Locate the cell with the specified text and output its [X, Y] center coordinate. 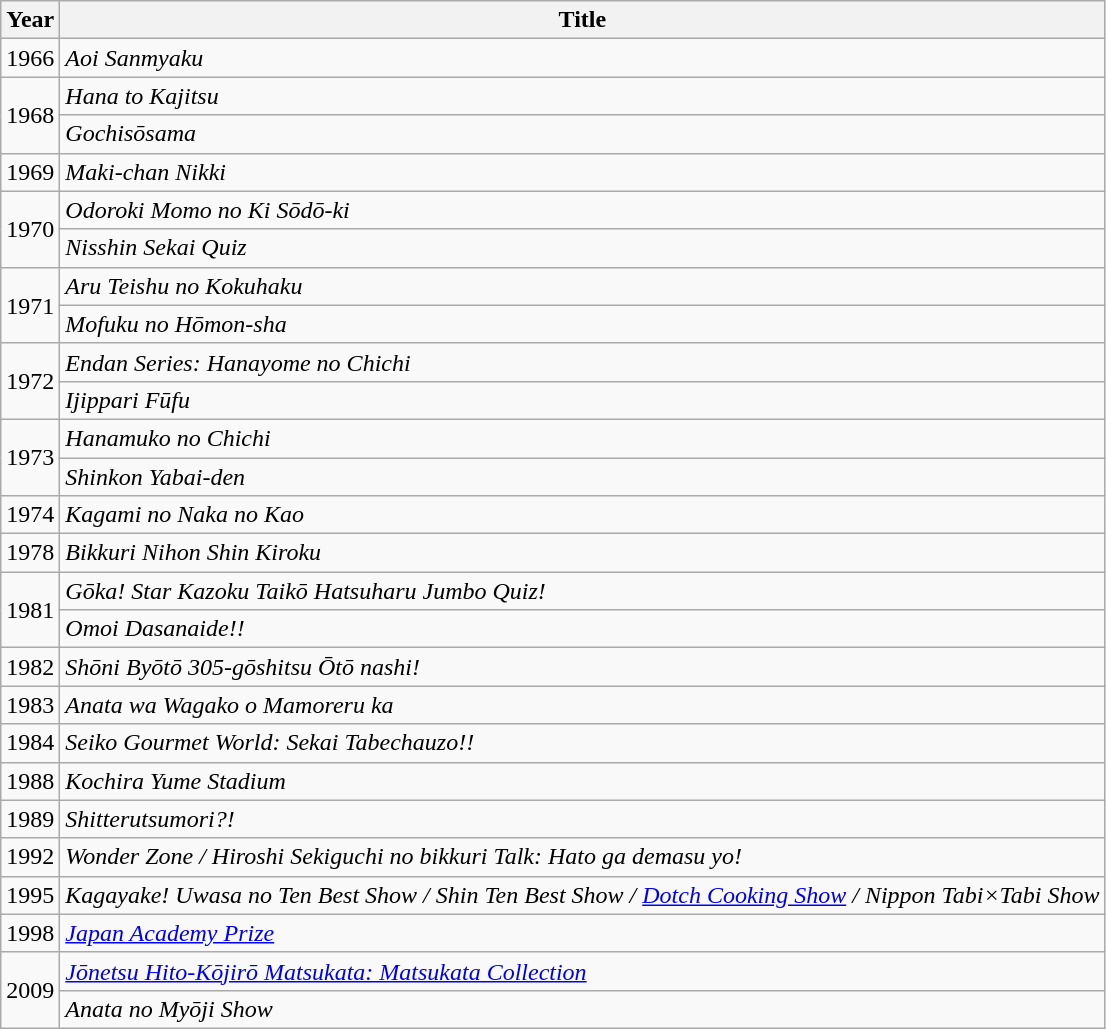
Hanamuko no Chichi [582, 438]
Kagayake! Uwasa no Ten Best Show / Shin Ten Best Show / Dotch Cooking Show / Nippon Tabi×Tabi Show [582, 895]
1978 [30, 553]
Year [30, 20]
1971 [30, 305]
Omoi Dasanaide!! [582, 629]
Hana to Kajitsu [582, 96]
1973 [30, 457]
1988 [30, 781]
1982 [30, 667]
1968 [30, 115]
1981 [30, 610]
1983 [30, 705]
Jōnetsu Hito-Kōjirō Matsukata: Matsukata Collection [582, 971]
Ijippari Fūfu [582, 400]
1969 [30, 172]
1998 [30, 933]
Wonder Zone / Hiroshi Sekiguchi no bikkuri Talk: Hato ga demasu yo! [582, 857]
2009 [30, 990]
1984 [30, 743]
Anata wa Wagako o Mamoreru ka [582, 705]
Shitterutsumori?! [582, 819]
Odoroki Momo no Ki Sōdō-ki [582, 210]
1974 [30, 515]
Mofuku no Hōmon-sha [582, 324]
Shōni Byōtō 305-gōshitsu Ōtō nashi! [582, 667]
Title [582, 20]
Aru Teishu no Kokuhaku [582, 286]
1992 [30, 857]
Anata no Myōji Show [582, 1009]
1995 [30, 895]
1972 [30, 381]
Gochisōsama [582, 134]
Seiko Gourmet World: Sekai Tabechauzo!! [582, 743]
Japan Academy Prize [582, 933]
Nisshin Sekai Quiz [582, 248]
Kochira Yume Stadium [582, 781]
Bikkuri Nihon Shin Kiroku [582, 553]
Gōka! Star Kazoku Taikō Hatsuharu Jumbo Quiz! [582, 591]
1989 [30, 819]
Kagami no Naka no Kao [582, 515]
1970 [30, 229]
Shinkon Yabai-den [582, 477]
Maki-chan Nikki [582, 172]
1966 [30, 58]
Aoi Sanmyaku [582, 58]
Endan Series: Hanayome no Chichi [582, 362]
